Provide the [x, y] coordinate of the cell's center where the given text is located.  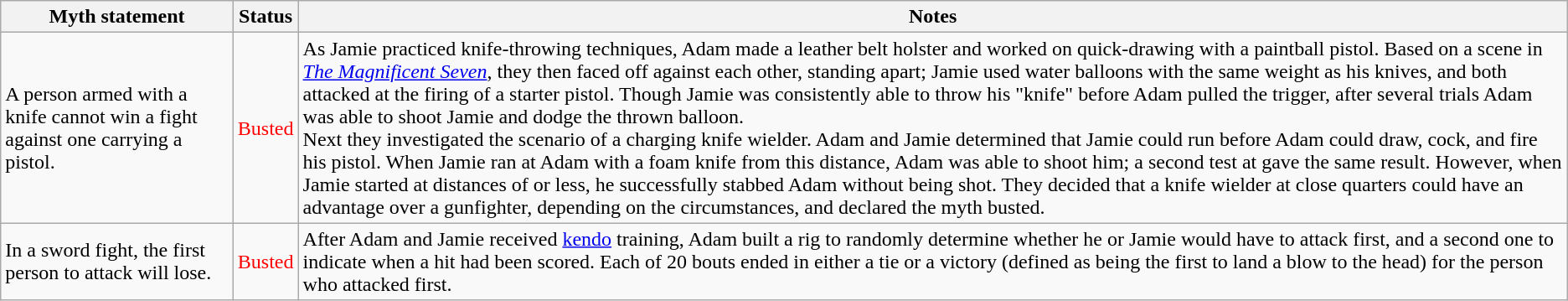
In a sword fight, the first person to attack will lose. [117, 262]
Notes [933, 17]
A person armed with a knife cannot win a fight against one carrying a pistol. [117, 127]
Status [266, 17]
Myth statement [117, 17]
